Detect which cell encompasses the target text, then output its [x, y] center coordinate. 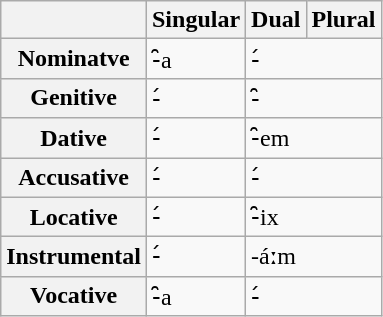
Vocative [74, 296]
-̑ [314, 98]
Singular [196, 20]
-áːm [314, 257]
Plural [344, 20]
Dative [74, 138]
-̑em [314, 138]
-̑ix [314, 217]
Nominatve [74, 59]
Instrumental [74, 257]
Dual [276, 20]
Accusative [74, 178]
Locative [74, 217]
Genitive [74, 98]
